Find where the given text appears and provide that cell's center as [x, y] coordinate. 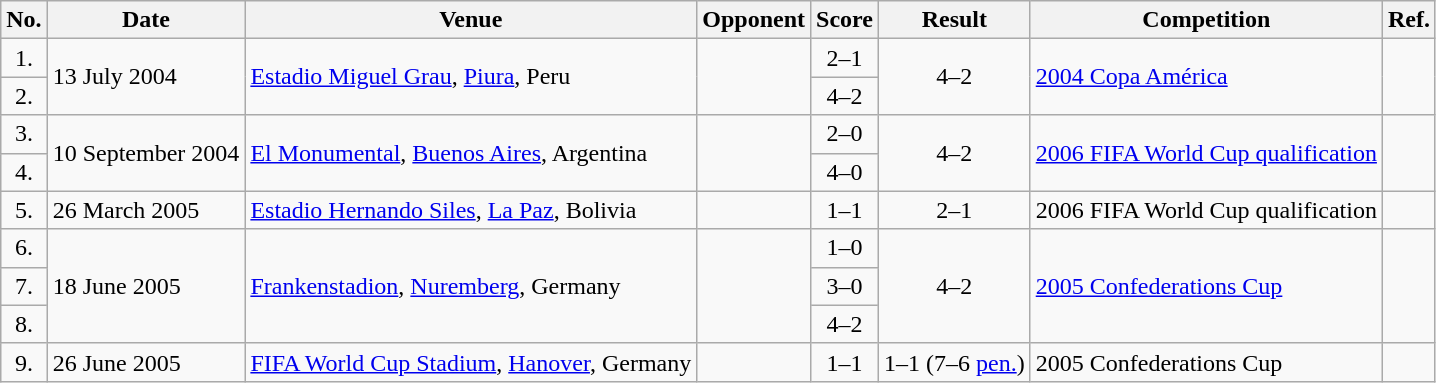
2004 Copa América [1206, 77]
Result [954, 20]
Date [146, 20]
3. [24, 134]
1. [24, 58]
No. [24, 20]
Opponent [754, 20]
Estadio Hernando Siles, La Paz, Bolivia [471, 210]
9. [24, 362]
10 September 2004 [146, 153]
Score [845, 20]
18 June 2005 [146, 286]
Ref. [1408, 20]
2–0 [845, 134]
El Monumental, Buenos Aires, Argentina [471, 153]
4–0 [845, 172]
1–1 (7–6 pen.) [954, 362]
Frankenstadion, Nuremberg, Germany [471, 286]
26 March 2005 [146, 210]
4. [24, 172]
5. [24, 210]
13 July 2004 [146, 77]
7. [24, 286]
2. [24, 96]
8. [24, 324]
3–0 [845, 286]
6. [24, 248]
26 June 2005 [146, 362]
Estadio Miguel Grau, Piura, Peru [471, 77]
FIFA World Cup Stadium, Hanover, Germany [471, 362]
Competition [1206, 20]
Venue [471, 20]
1–0 [845, 248]
